Output the (x, y) coordinate of the center of the cell containing the given text.  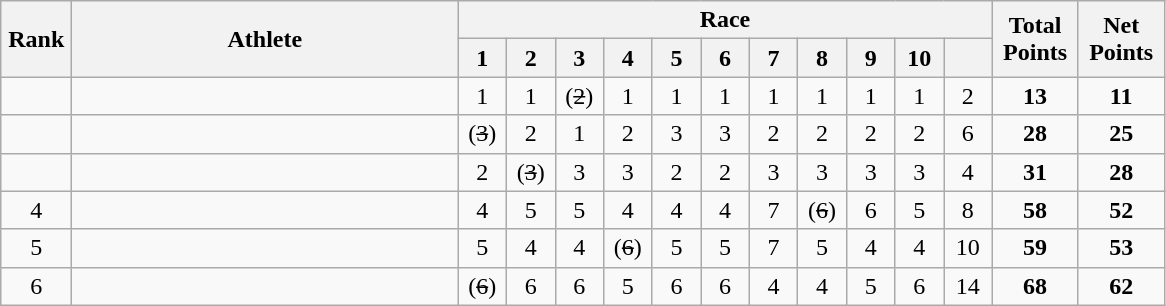
9 (870, 58)
Race (725, 20)
14 (968, 286)
Net Points (1121, 39)
11 (1121, 96)
(2) (580, 96)
58 (1035, 210)
53 (1121, 248)
31 (1035, 172)
68 (1035, 286)
25 (1121, 134)
52 (1121, 210)
13 (1035, 96)
Rank (36, 39)
Total Points (1035, 39)
62 (1121, 286)
59 (1035, 248)
Athlete (265, 39)
